Return (X, Y) of the center of cell containing provided text 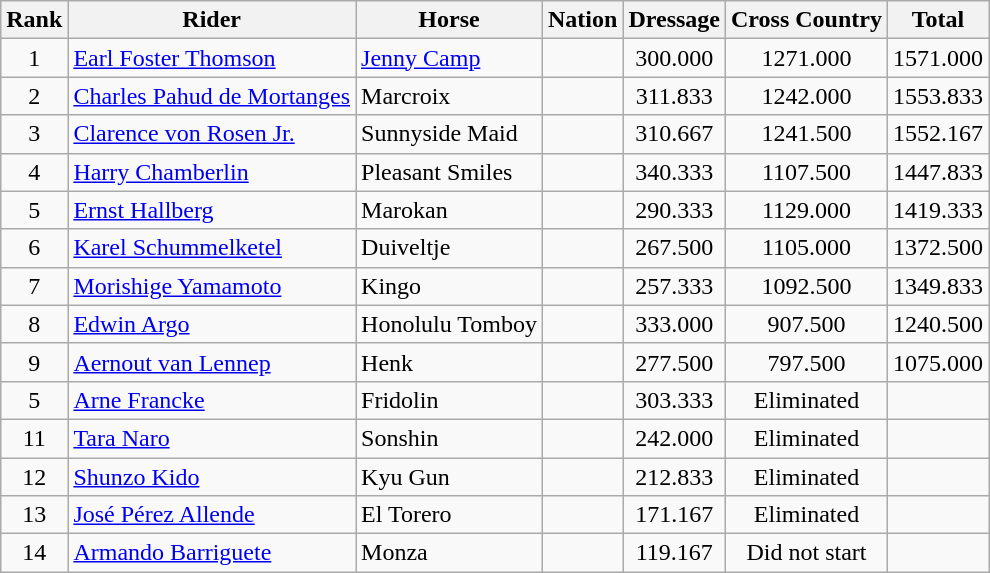
Sonshin (450, 438)
303.333 (674, 400)
Armando Barriguete (212, 553)
333.000 (674, 324)
Earl Foster Thomson (212, 58)
Clarence von Rosen Jr. (212, 134)
1240.500 (938, 324)
Ernst Hallberg (212, 210)
Kyu Gun (450, 477)
1553.833 (938, 96)
Arne Francke (212, 400)
300.000 (674, 58)
797.500 (807, 362)
242.000 (674, 438)
José Pérez Allende (212, 515)
Cross Country (807, 20)
Nation (582, 20)
1271.000 (807, 58)
1092.500 (807, 286)
1349.833 (938, 286)
119.167 (674, 553)
277.500 (674, 362)
310.667 (674, 134)
171.167 (674, 515)
Marokan (450, 210)
1105.000 (807, 248)
Jenny Camp (450, 58)
340.333 (674, 172)
Henk (450, 362)
Tara Naro (212, 438)
311.833 (674, 96)
257.333 (674, 286)
1075.000 (938, 362)
3 (34, 134)
14 (34, 553)
8 (34, 324)
Edwin Argo (212, 324)
1571.000 (938, 58)
1372.500 (938, 248)
Marcroix (450, 96)
1 (34, 58)
Dressage (674, 20)
Pleasant Smiles (450, 172)
Sunnyside Maid (450, 134)
Kingo (450, 286)
1241.500 (807, 134)
6 (34, 248)
1419.333 (938, 210)
290.333 (674, 210)
Rank (34, 20)
Honolulu Tomboy (450, 324)
Horse (450, 20)
12 (34, 477)
13 (34, 515)
Aernout van Lennep (212, 362)
11 (34, 438)
4 (34, 172)
Monza (450, 553)
Rider (212, 20)
Morishige Yamamoto (212, 286)
1242.000 (807, 96)
Duiveltje (450, 248)
El Torero (450, 515)
1447.833 (938, 172)
212.833 (674, 477)
1107.500 (807, 172)
Charles Pahud de Mortanges (212, 96)
1552.167 (938, 134)
Shunzo Kido (212, 477)
Fridolin (450, 400)
Did not start (807, 553)
907.500 (807, 324)
7 (34, 286)
2 (34, 96)
9 (34, 362)
1129.000 (807, 210)
Karel Schummelketel (212, 248)
Total (938, 20)
267.500 (674, 248)
Harry Chamberlin (212, 172)
